Identify which cell holds the provided text, then report its [x, y] central coordinate. 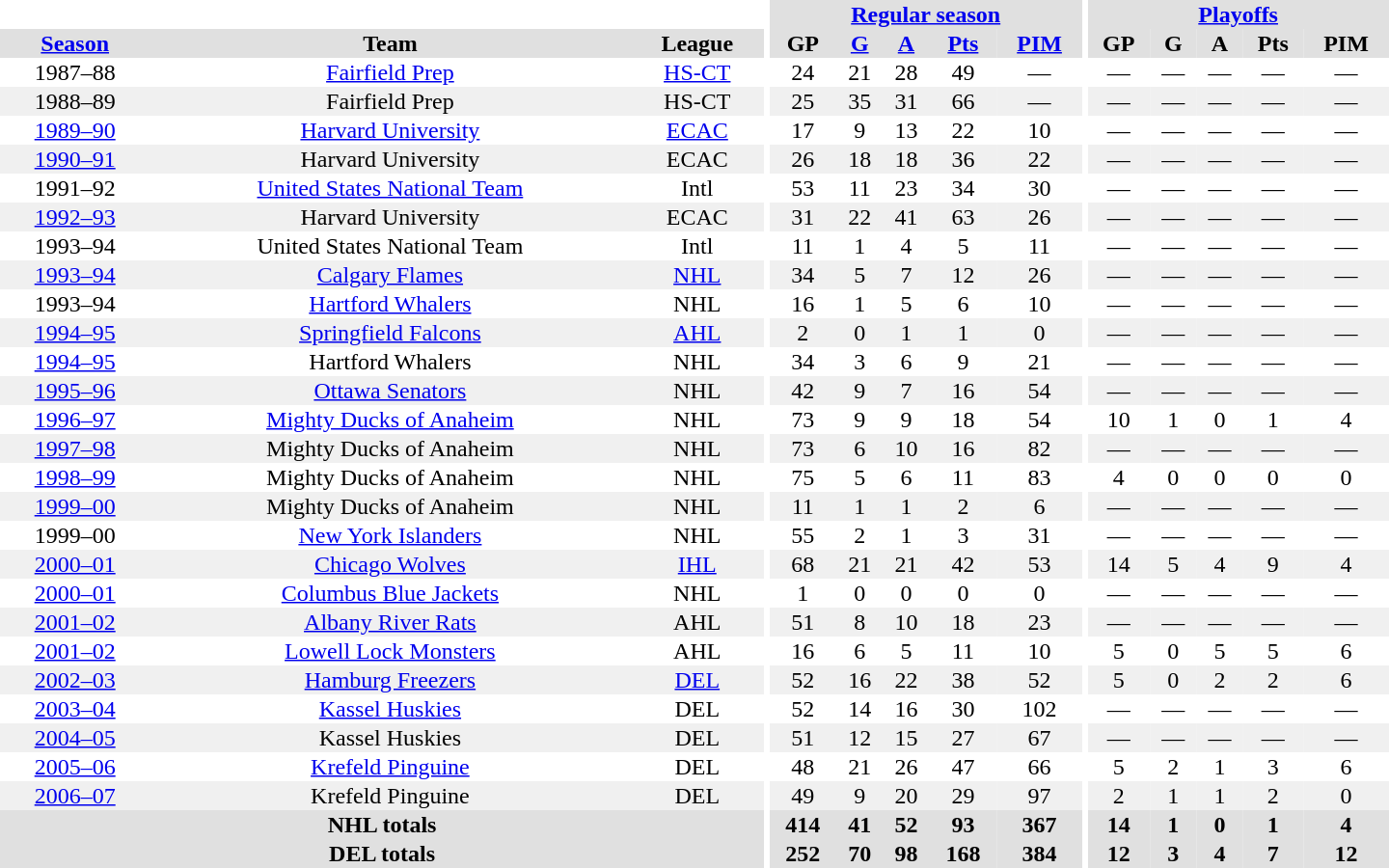
168 [964, 854]
8 [859, 622]
63 [964, 217]
IHL [696, 564]
27 [964, 738]
29 [964, 796]
NHL totals [382, 825]
67 [1040, 738]
Ottawa Senators [390, 391]
Albany River Rats [390, 622]
75 [803, 477]
2004–05 [75, 738]
2005–06 [75, 767]
1996–97 [75, 420]
1990–91 [75, 159]
70 [859, 854]
New York Islanders [390, 535]
1991–92 [75, 188]
DEL totals [382, 854]
2006–07 [75, 796]
98 [906, 854]
Team [390, 43]
1998–99 [75, 477]
2002–03 [75, 680]
Lowell Lock Monsters [390, 651]
Regular season [925, 14]
20 [906, 796]
17 [803, 130]
League [696, 43]
1995–96 [75, 391]
Chicago Wolves [390, 564]
252 [803, 854]
Playoffs [1239, 14]
48 [803, 767]
36 [964, 159]
68 [803, 564]
47 [964, 767]
367 [1040, 825]
97 [1040, 796]
2003–04 [75, 709]
Columbus Blue Jackets [390, 593]
25 [803, 101]
82 [1040, 448]
1988–89 [75, 101]
55 [803, 535]
1989–90 [75, 130]
83 [1040, 477]
1992–93 [75, 217]
28 [906, 72]
Season [75, 43]
Calgary Flames [390, 275]
93 [964, 825]
1987–88 [75, 72]
384 [1040, 854]
15 [906, 738]
35 [859, 101]
13 [906, 130]
38 [964, 680]
Springfield Falcons [390, 333]
414 [803, 825]
1997–98 [75, 448]
24 [803, 72]
102 [1040, 709]
Hamburg Freezers [390, 680]
